Scan for the cell matching the given text and deliver its (x, y) coordinate at center. 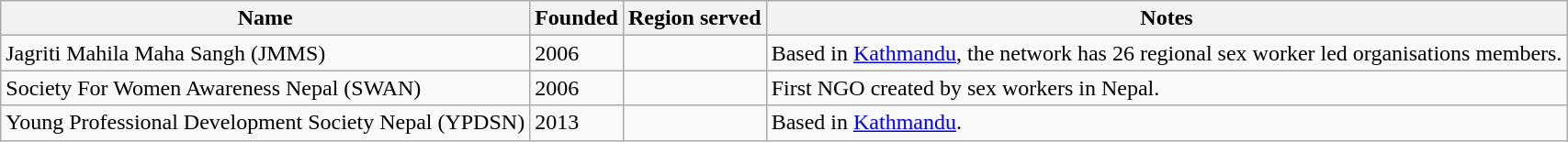
Name (265, 18)
Founded (577, 18)
Young Professional Development Society Nepal (YPDSN) (265, 123)
Society For Women Awareness Nepal (SWAN) (265, 88)
First NGO created by sex workers in Nepal. (1167, 88)
Region served (694, 18)
Based in Kathmandu, the network has 26 regional sex worker led organisations members. (1167, 53)
Notes (1167, 18)
2013 (577, 123)
Jagriti Mahila Maha Sangh (JMMS) (265, 53)
Based in Kathmandu. (1167, 123)
